Extract the [X, Y] coordinate from the center of the cell holding the provided text.  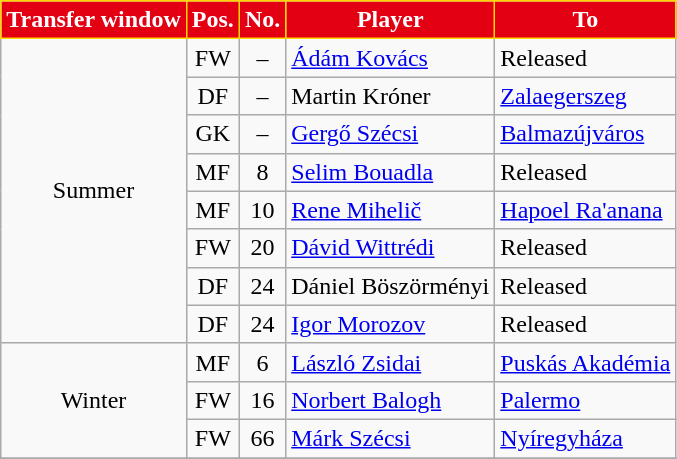
Márk Szécsi [390, 438]
Rene Mihelič [390, 210]
Player [390, 20]
10 [262, 210]
Dániel Böszörményi [390, 286]
Summer [94, 191]
To [586, 20]
Winter [94, 400]
Igor Morozov [390, 324]
Balmazújváros [586, 134]
8 [262, 172]
Puskás Akadémia [586, 362]
Nyíregyháza [586, 438]
GK [212, 134]
Dávid Wittrédi [390, 248]
Transfer window [94, 20]
66 [262, 438]
Selim Bouadla [390, 172]
Norbert Balogh [390, 400]
László Zsidai [390, 362]
Martin Króner [390, 96]
Pos. [212, 20]
Gergő Szécsi [390, 134]
6 [262, 362]
No. [262, 20]
Hapoel Ra'anana [586, 210]
16 [262, 400]
20 [262, 248]
Zalaegerszeg [586, 96]
Palermo [586, 400]
Ádám Kovács [390, 58]
